Provide the [X, Y] coordinate of the cell's center where the given text is located.  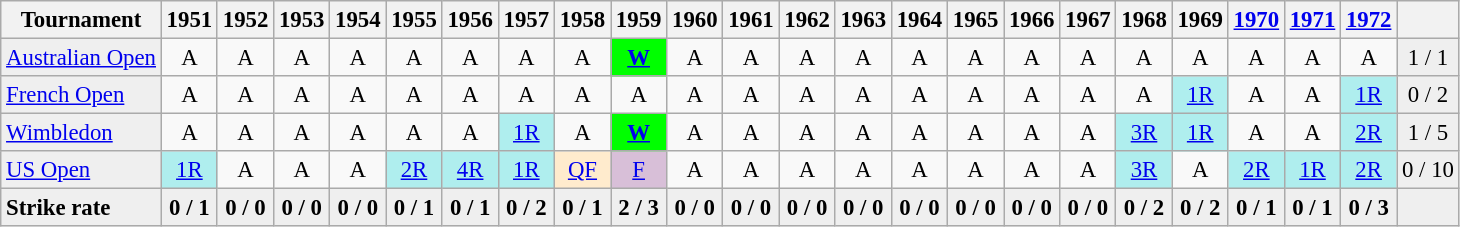
4R [470, 170]
1 / 5 [1428, 133]
1958 [582, 20]
1969 [1200, 20]
1951 [189, 20]
1971 [1312, 20]
1953 [302, 20]
1963 [863, 20]
Strike rate [82, 208]
1964 [919, 20]
1962 [807, 20]
1965 [975, 20]
1959 [639, 20]
1954 [358, 20]
0 / 3 [1369, 208]
QF [582, 170]
2 / 3 [639, 208]
1 / 1 [1428, 58]
1957 [526, 20]
French Open [82, 95]
1968 [1144, 20]
0 / 10 [1428, 170]
F [639, 170]
Australian Open [82, 58]
1966 [1032, 20]
1956 [470, 20]
1967 [1088, 20]
1970 [1256, 20]
1972 [1369, 20]
1952 [245, 20]
1955 [414, 20]
1961 [751, 20]
US Open [82, 170]
1960 [695, 20]
Wimbledon [82, 133]
Tournament [82, 20]
